Locate the cell with the specified text and output its (x, y) center coordinate. 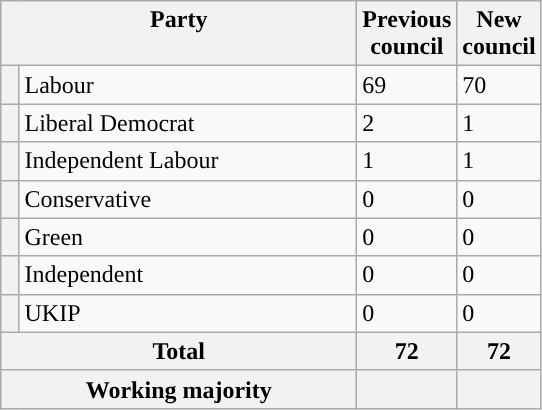
UKIP (188, 313)
Working majority (179, 389)
Liberal Democrat (188, 123)
Independent (188, 275)
Labour (188, 85)
New council (499, 34)
2 (407, 123)
Green (188, 237)
Conservative (188, 199)
Independent Labour (188, 161)
Total (179, 351)
Previous council (407, 34)
Party (179, 34)
69 (407, 85)
70 (499, 85)
